Find where the given text appears and provide that cell's center as (x, y) coordinate. 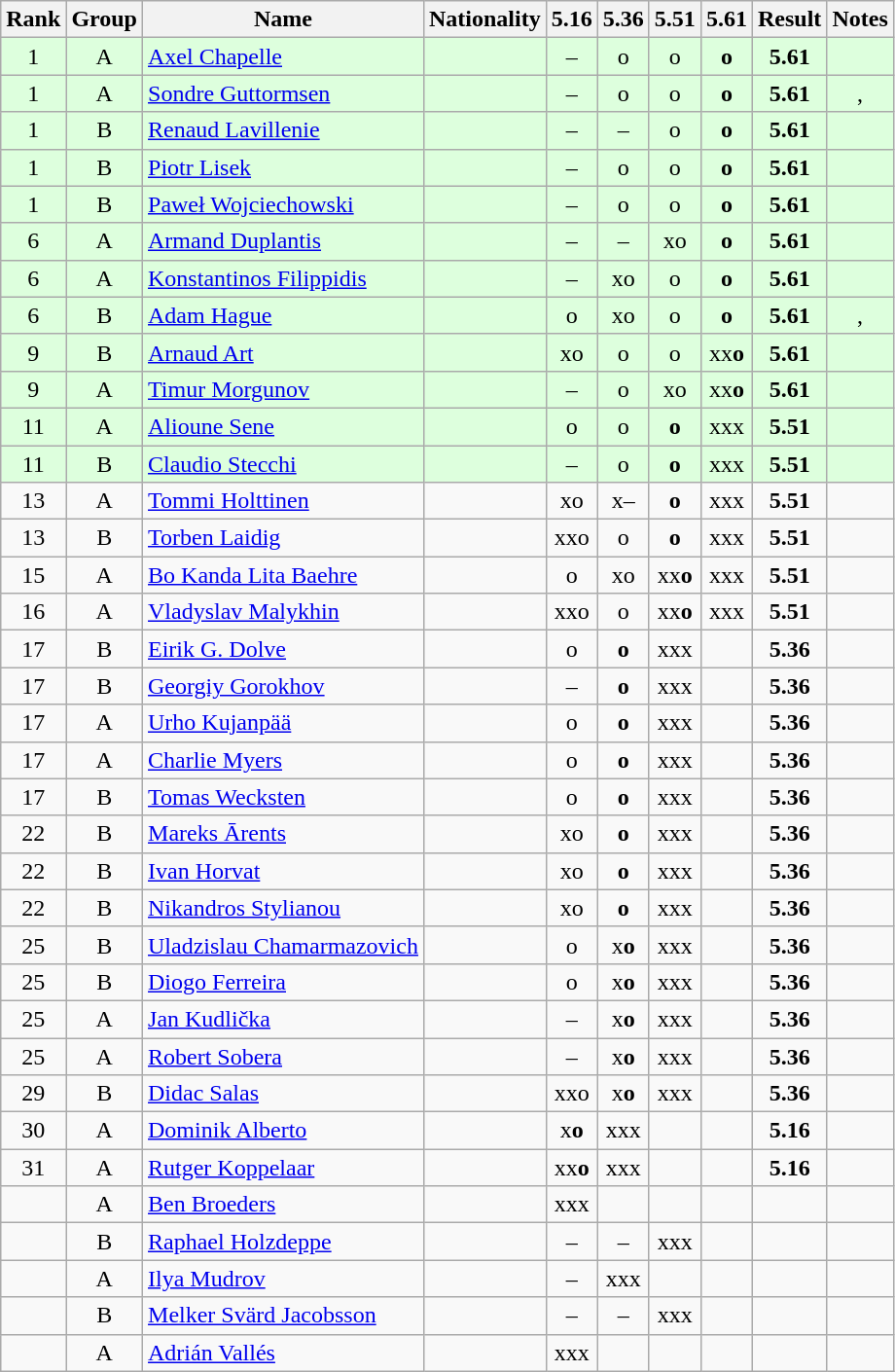
Claudio Stecchi (284, 464)
Axel Chapelle (284, 56)
Robert Sobera (284, 1056)
Piotr Lisek (284, 167)
Alioune Sene (284, 426)
31 (33, 1168)
Ben Broeders (284, 1205)
Sondre Guttormsen (284, 93)
Urho Kujanpää (284, 723)
Jan Kudlička (284, 1019)
16 (33, 612)
Torben Laidig (284, 538)
Adrián Vallés (284, 1353)
Raphael Holzdeppe (284, 1242)
Eirik G. Dolve (284, 649)
Vladyslav Malykhin (284, 612)
Paweł Wojciechowski (284, 204)
Nikandros Stylianou (284, 908)
Timur Morgunov (284, 389)
Arnaud Art (284, 352)
29 (33, 1094)
Renaud Lavillenie (284, 130)
Result (789, 19)
Rutger Koppelaar (284, 1168)
Adam Hague (284, 315)
Rank (33, 19)
x– (623, 501)
Notes (860, 19)
Melker Svärd Jacobsson (284, 1316)
Name (284, 19)
Georgiy Gorokhov (284, 686)
Diogo Ferreira (284, 982)
Dominik Alberto (284, 1131)
Ivan Horvat (284, 871)
Bo Kanda Lita Baehre (284, 575)
Tomas Wecksten (284, 797)
Uladzislau Chamarmazovich (284, 945)
Mareks Ārents (284, 834)
Ilya Mudrov (284, 1279)
Charlie Myers (284, 760)
Armand Duplantis (284, 241)
Nationality (484, 19)
15 (33, 575)
30 (33, 1131)
Didac Salas (284, 1094)
Group (105, 19)
Konstantinos Filippidis (284, 278)
Tommi Holttinen (284, 501)
